Search for the cell housing the specified text and yield its [x, y] center coordinate. 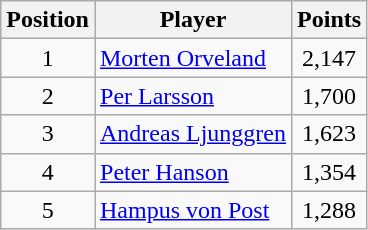
3 [48, 134]
Andreas Ljunggren [192, 134]
Player [192, 20]
1,623 [330, 134]
Points [330, 20]
1,288 [330, 210]
Per Larsson [192, 96]
1,700 [330, 96]
Peter Hanson [192, 172]
Hampus von Post [192, 210]
2,147 [330, 58]
Morten Orveland [192, 58]
Position [48, 20]
4 [48, 172]
5 [48, 210]
2 [48, 96]
1 [48, 58]
1,354 [330, 172]
